Extract the (x, y) coordinate from the center of the cell holding the provided text.  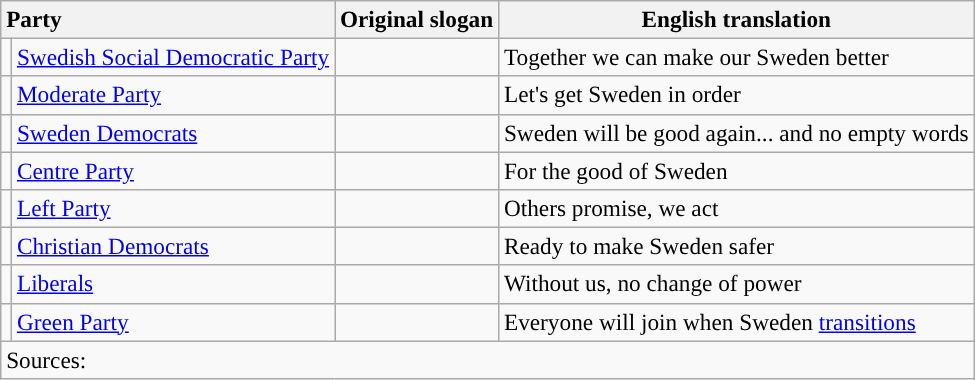
Swedish Social Democratic Party (174, 57)
Let's get Sweden in order (737, 95)
English translation (737, 19)
Original slogan (416, 19)
Others promise, we act (737, 208)
Liberals (174, 284)
Left Party (174, 208)
Moderate Party (174, 95)
Together we can make our Sweden better (737, 57)
Party (168, 19)
Green Party (174, 322)
Ready to make Sweden safer (737, 246)
Everyone will join when Sweden transitions (737, 322)
Sources: (488, 359)
Without us, no change of power (737, 284)
Sweden will be good again... and no empty words (737, 133)
Christian Democrats (174, 246)
For the good of Sweden (737, 170)
Centre Party (174, 170)
Sweden Democrats (174, 133)
